From the cell containing the given text, extract its center point as (X, Y) coordinate. 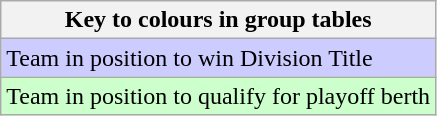
Team in position to win Division Title (218, 58)
Team in position to qualify for playoff berth (218, 96)
Key to colours in group tables (218, 20)
